Find where the given text appears and provide that cell's center as (X, Y) coordinate. 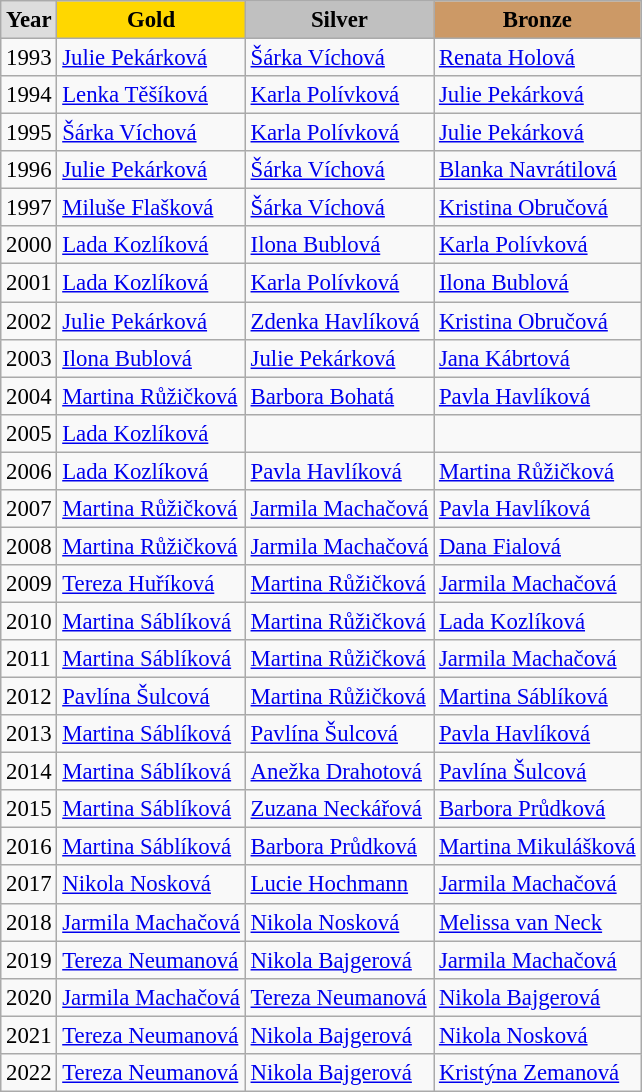
Barbora Bohatá (339, 396)
Gold (151, 20)
2010 (29, 621)
2012 (29, 697)
2011 (29, 659)
2000 (29, 245)
Martina Mikulášková (538, 847)
2018 (29, 922)
2014 (29, 772)
2017 (29, 885)
Kristýna Zemanová (538, 1073)
2002 (29, 321)
Tereza Huříková (151, 584)
2004 (29, 396)
Blanka Navrátilová (538, 170)
2022 (29, 1073)
2020 (29, 997)
2003 (29, 358)
1994 (29, 95)
Bronze (538, 20)
1993 (29, 58)
2021 (29, 1035)
2001 (29, 283)
Zuzana Neckářová (339, 809)
Silver (339, 20)
2016 (29, 847)
2005 (29, 433)
Melissa van Neck (538, 922)
2009 (29, 584)
Miluše Flašková (151, 208)
2007 (29, 509)
Lenka Těšíková (151, 95)
2015 (29, 809)
2013 (29, 734)
2006 (29, 471)
2008 (29, 546)
Dana Fialová (538, 546)
Lucie Hochmann (339, 885)
Zdenka Havlíková (339, 321)
1995 (29, 133)
1997 (29, 208)
Anežka Drahotová (339, 772)
1996 (29, 170)
2019 (29, 960)
Year (29, 20)
Jana Kábrtová (538, 358)
Renata Holová (538, 58)
